Output the [X, Y] coordinate of the center of the cell containing the given text.  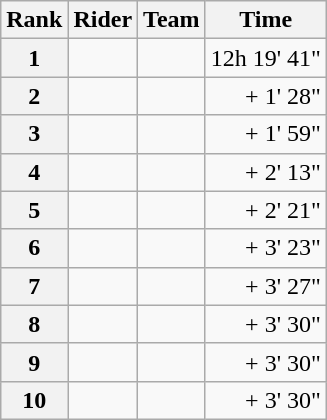
+ 1' 59" [266, 134]
4 [34, 172]
+ 2' 13" [266, 172]
2 [34, 96]
Time [266, 20]
8 [34, 324]
Rank [34, 20]
+ 3' 23" [266, 248]
10 [34, 400]
1 [34, 58]
7 [34, 286]
5 [34, 210]
Rider [103, 20]
12h 19' 41" [266, 58]
+ 3' 27" [266, 286]
Team [172, 20]
9 [34, 362]
+ 2' 21" [266, 210]
6 [34, 248]
+ 1' 28" [266, 96]
3 [34, 134]
